For the text-containing cell, return its midpoint in (X, Y) coordinate format. 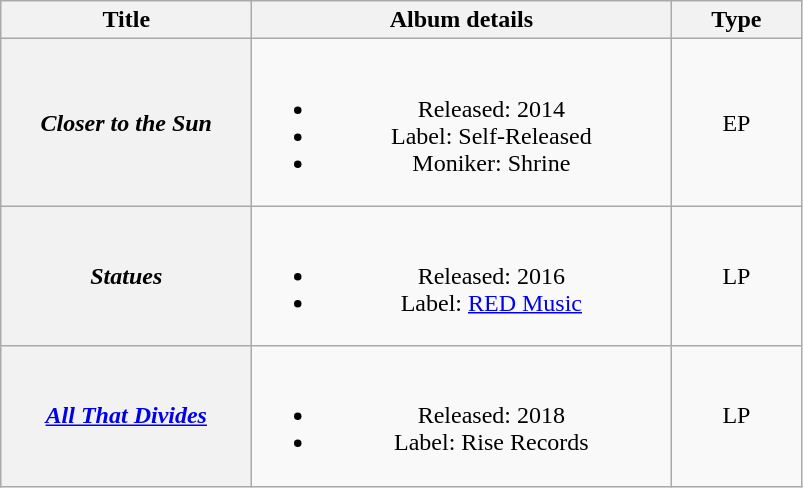
Released: 2018Label: Rise Records (462, 416)
Title (126, 20)
EP (736, 122)
Closer to the Sun (126, 122)
Album details (462, 20)
Type (736, 20)
Released: 2014Label: Self-ReleasedMoniker: Shrine (462, 122)
Released: 2016Label: RED Music (462, 276)
Statues (126, 276)
All That Divides (126, 416)
